Return the [x, y] coordinate for the center point of the cell that contains the specified text.  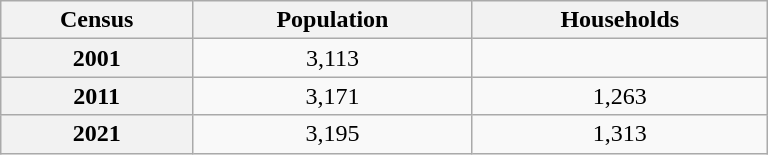
2011 [97, 96]
Population [333, 20]
1,313 [620, 134]
1,263 [620, 96]
3,113 [333, 58]
2021 [97, 134]
2001 [97, 58]
Households [620, 20]
3,171 [333, 96]
Census [97, 20]
3,195 [333, 134]
